From the cell containing the given text, extract its center point as [x, y] coordinate. 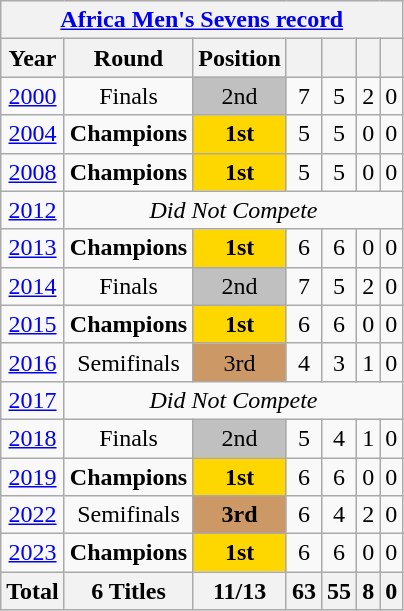
2019 [33, 477]
2018 [33, 438]
2017 [33, 400]
2013 [33, 248]
2008 [33, 172]
63 [304, 591]
55 [340, 591]
2015 [33, 324]
8 [368, 591]
2023 [33, 553]
Total [33, 591]
2000 [33, 96]
2022 [33, 515]
11/13 [240, 591]
6 Titles [128, 591]
2016 [33, 362]
2012 [33, 210]
2014 [33, 286]
3 [340, 362]
Africa Men's Sevens record [202, 20]
Position [240, 58]
2004 [33, 134]
Year [33, 58]
Round [128, 58]
